Search for the cell housing the specified text and yield its [x, y] center coordinate. 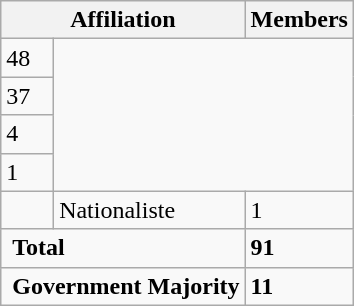
Government Majority [123, 286]
Nationaliste [150, 210]
37 [28, 96]
48 [28, 58]
4 [28, 134]
Members [299, 20]
Affiliation [123, 20]
11 [299, 286]
Total [123, 248]
91 [299, 248]
